Detect which cell encompasses the target text, then output its (x, y) center coordinate. 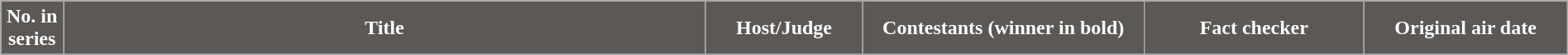
Title (385, 28)
Host/Judge (784, 28)
Contestants (winner in bold) (1004, 28)
Fact checker (1254, 28)
No. in series (32, 28)
Original air date (1465, 28)
